Extract the (X, Y) coordinate from the center of the cell holding the provided text.  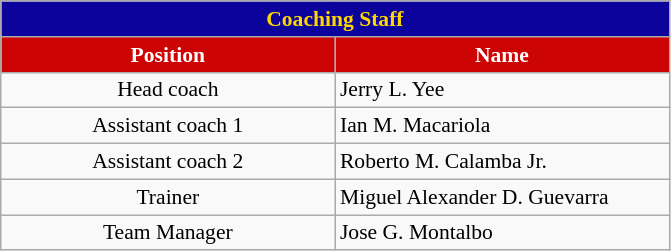
Jerry L. Yee (502, 90)
Assistant coach 2 (168, 162)
Coaching Staff (335, 19)
Head coach (168, 90)
Name (502, 55)
Assistant coach 1 (168, 126)
Roberto M. Calamba Jr. (502, 162)
Ian M. Macariola (502, 126)
Trainer (168, 197)
Position (168, 55)
Jose G. Montalbo (502, 233)
Miguel Alexander D. Guevarra (502, 197)
Team Manager (168, 233)
